For the text-containing cell, return its midpoint in (X, Y) coordinate format. 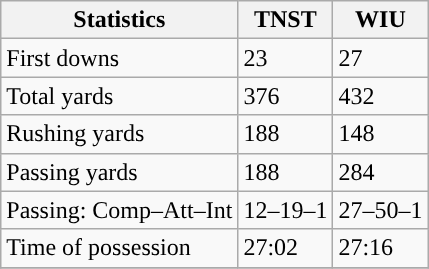
376 (286, 96)
Time of possession (120, 248)
Passing: Comp–Att–Int (120, 210)
23 (286, 58)
First downs (120, 58)
WIU (380, 20)
148 (380, 134)
Passing yards (120, 172)
27 (380, 58)
12–19–1 (286, 210)
284 (380, 172)
432 (380, 96)
Total yards (120, 96)
Rushing yards (120, 134)
TNST (286, 20)
27:16 (380, 248)
Statistics (120, 20)
27–50–1 (380, 210)
27:02 (286, 248)
